Return the [x, y] coordinate for the center point of the cell that contains the specified text.  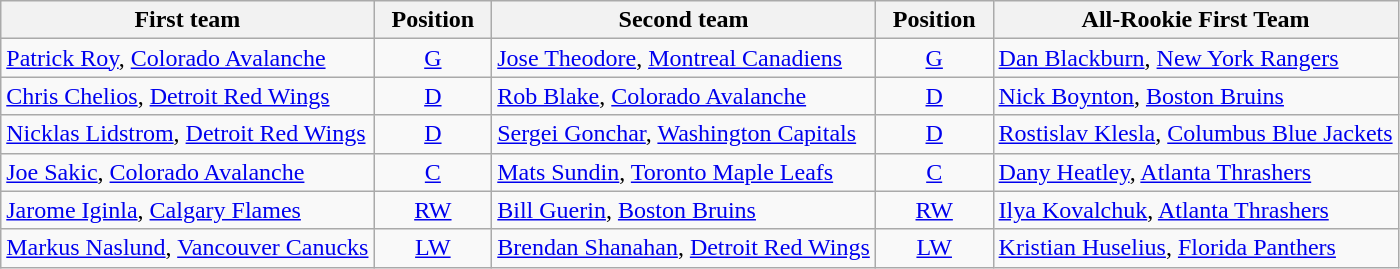
All-Rookie First Team [1196, 20]
First team [188, 20]
Joe Sakic, Colorado Avalanche [188, 172]
Ilya Kovalchuk, Atlanta Thrashers [1196, 210]
Dany Heatley, Atlanta Thrashers [1196, 172]
Brendan Shanahan, Detroit Red Wings [684, 248]
Kristian Huselius, Florida Panthers [1196, 248]
Rob Blake, Colorado Avalanche [684, 96]
Jarome Iginla, Calgary Flames [188, 210]
Jose Theodore, Montreal Canadiens [684, 58]
Second team [684, 20]
Sergei Gonchar, Washington Capitals [684, 134]
Nicklas Lidstrom, Detroit Red Wings [188, 134]
Patrick Roy, Colorado Avalanche [188, 58]
Chris Chelios, Detroit Red Wings [188, 96]
Mats Sundin, Toronto Maple Leafs [684, 172]
Nick Boynton, Boston Bruins [1196, 96]
Markus Naslund, Vancouver Canucks [188, 248]
Rostislav Klesla, Columbus Blue Jackets [1196, 134]
Bill Guerin, Boston Bruins [684, 210]
Dan Blackburn, New York Rangers [1196, 58]
